Scan for the cell matching the given text and deliver its (X, Y) coordinate at center. 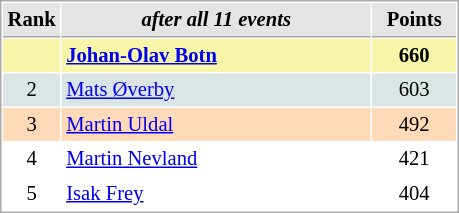
660 (414, 56)
404 (414, 194)
603 (414, 90)
Points (414, 20)
Isak Frey (216, 194)
2 (32, 90)
after all 11 events (216, 20)
Johan-Olav Botn (216, 56)
3 (32, 124)
4 (32, 158)
5 (32, 194)
Mats Øverby (216, 90)
Martin Nevland (216, 158)
492 (414, 124)
Rank (32, 20)
421 (414, 158)
Martin Uldal (216, 124)
